Locate the cell with the specified text and output its [x, y] center coordinate. 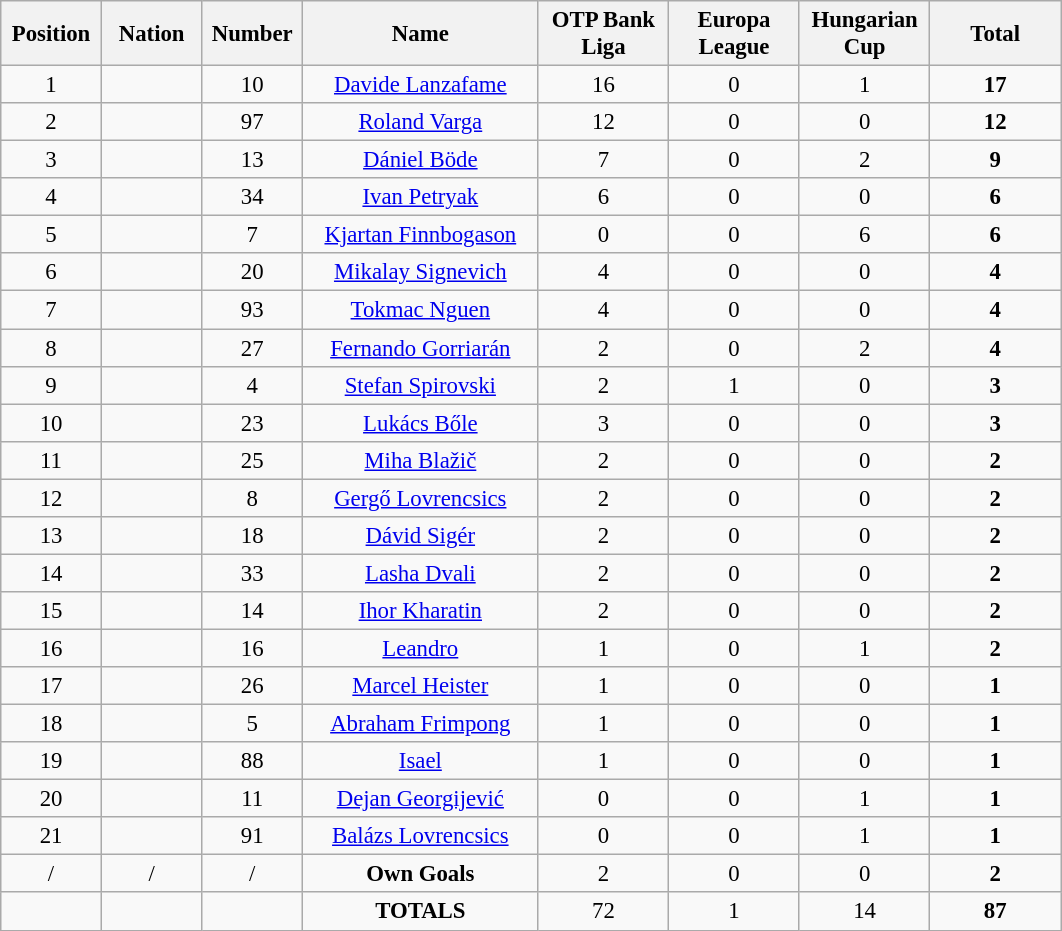
TOTALS [421, 912]
19 [52, 761]
72 [604, 912]
Mikalay Signevich [421, 273]
Total [996, 34]
Hungarian Cup [864, 34]
Ihor Kharatin [421, 611]
Ivan Petryak [421, 197]
Tokmac Nguen [421, 310]
Name [421, 34]
Lukács Bőle [421, 423]
23 [252, 423]
91 [252, 836]
Balázs Lovrencsics [421, 836]
Abraham Frimpong [421, 724]
21 [52, 836]
25 [252, 460]
Number [252, 34]
Own Goals [421, 874]
Kjartan Finnbogason [421, 235]
Fernando Gorriarán [421, 348]
Gergő Lovrencsics [421, 498]
34 [252, 197]
Marcel Heister [421, 686]
Roland Varga [421, 122]
93 [252, 310]
OTP Bank Liga [604, 34]
Dejan Georgijević [421, 799]
Dávid Sigér [421, 536]
26 [252, 686]
27 [252, 348]
Stefan Spirovski [421, 385]
33 [252, 573]
Leandro [421, 648]
Isael [421, 761]
Davide Lanzafame [421, 85]
15 [52, 611]
Position [52, 34]
Miha Blažič [421, 460]
Europa League [734, 34]
Nation [152, 34]
88 [252, 761]
87 [996, 912]
Dániel Böde [421, 160]
Lasha Dvali [421, 573]
97 [252, 122]
